Extract the [X, Y] coordinate from the center of the cell holding the provided text.  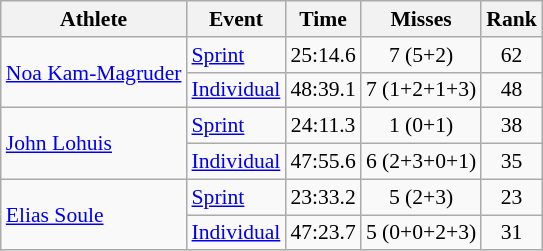
25:14.6 [322, 55]
5 (2+3) [421, 197]
23 [512, 197]
38 [512, 126]
5 (0+0+2+3) [421, 233]
Elias Soule [94, 214]
24:11.3 [322, 126]
Athlete [94, 19]
1 (0+1) [421, 126]
Rank [512, 19]
48:39.1 [322, 90]
47:23.7 [322, 233]
6 (2+3+0+1) [421, 162]
Event [236, 19]
7 (1+2+1+3) [421, 90]
35 [512, 162]
John Lohuis [94, 144]
48 [512, 90]
62 [512, 55]
23:33.2 [322, 197]
31 [512, 233]
Noa Kam-Magruder [94, 72]
Misses [421, 19]
47:55.6 [322, 162]
Time [322, 19]
7 (5+2) [421, 55]
